Determine the [X, Y] coordinate at the center of the cell enclosing the given text.  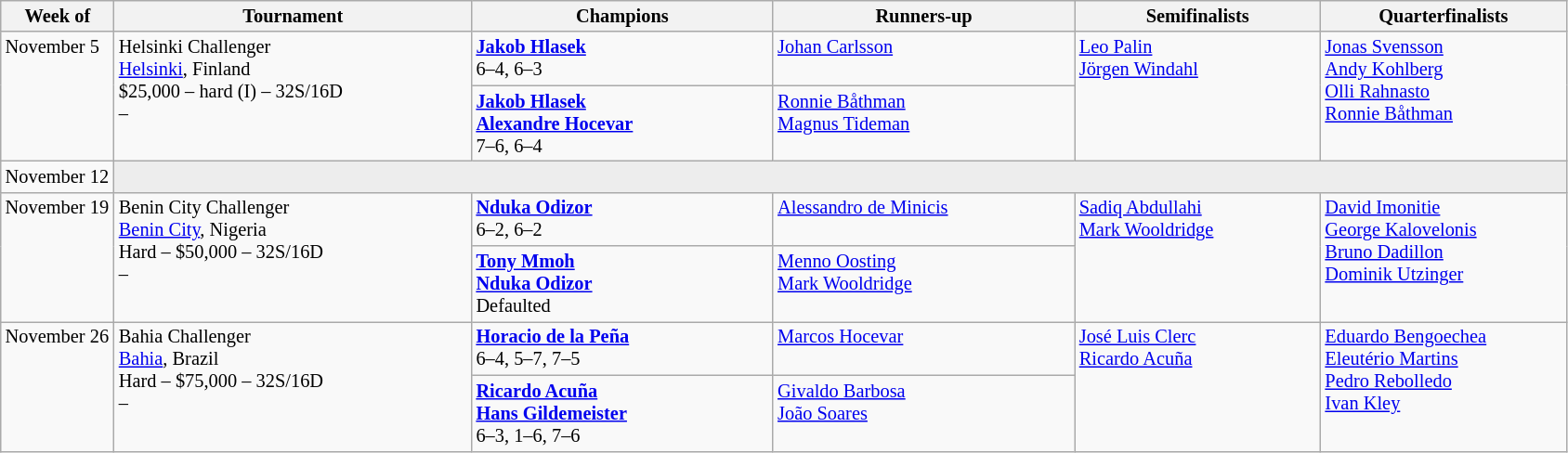
Tournament [294, 16]
Champions [622, 16]
Helsinki Challenger Helsinki, Finland$25,000 – hard (I) – 32S/16D – [294, 97]
Eduardo Bengoechea Eleutério Martins Pedro Rebolledo Ivan Kley [1444, 386]
Ricardo Acuña Hans Gildemeister6–3, 1–6, 7–6 [622, 413]
Johan Carlsson [923, 58]
Horacio de la Peña 6–4, 5–7, 7–5 [622, 348]
Jakob Hlasek 6–4, 6–3 [622, 58]
Benin City Challenger Benin City, NigeriaHard – $50,000 – 32S/16D – [294, 256]
Menno Oosting Mark Wooldridge [923, 284]
Sadiq Abdullahi Mark Wooldridge [1198, 256]
November 19 [58, 256]
Bahia Challenger Bahia, BrazilHard – $75,000 – 32S/16D – [294, 386]
Jonas Svensson Andy Kohlberg Olli Rahnasto Ronnie Båthman [1444, 97]
Leo Palin Jörgen Windahl [1198, 97]
José Luis Clerc Ricardo Acuña [1198, 386]
Quarterfinalists [1444, 16]
November 5 [58, 97]
Week of [58, 16]
David Imonitie George Kalovelonis Bruno Dadillon Dominik Utzinger [1444, 256]
Nduka Odizor 6–2, 6–2 [622, 219]
Semifinalists [1198, 16]
Runners-up [923, 16]
Ronnie Båthman Magnus Tideman [923, 123]
Tony Mmoh Nduka Odizor Defaulted [622, 284]
November 12 [58, 176]
Alessandro de Minicis [923, 219]
Jakob Hlasek Alexandre Hocevar7–6, 6–4 [622, 123]
Givaldo Barbosa João Soares [923, 413]
Marcos Hocevar [923, 348]
November 26 [58, 386]
